Extract the (x, y) coordinate from the center of the cell holding the provided text.  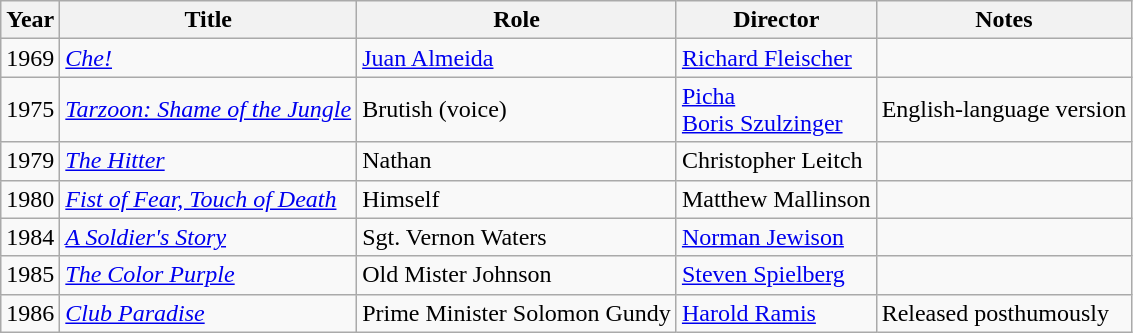
1969 (30, 58)
1975 (30, 110)
Year (30, 20)
Matthew Mallinson (776, 199)
A Soldier's Story (208, 237)
Title (208, 20)
Tarzoon: Shame of the Jungle (208, 110)
The Color Purple (208, 275)
1985 (30, 275)
1986 (30, 313)
Old Mister Johnson (517, 275)
Fist of Fear, Touch of Death (208, 199)
Director (776, 20)
Norman Jewison (776, 237)
Che! (208, 58)
Brutish (voice) (517, 110)
Sgt. Vernon Waters (517, 237)
Christopher Leitch (776, 161)
PichaBoris Szulzinger (776, 110)
Notes (1004, 20)
Steven Spielberg (776, 275)
The Hitter (208, 161)
Himself (517, 199)
Juan Almeida (517, 58)
Prime Minister Solomon Gundy (517, 313)
English-language version (1004, 110)
Club Paradise (208, 313)
Role (517, 20)
1979 (30, 161)
Harold Ramis (776, 313)
Released posthumously (1004, 313)
1980 (30, 199)
Nathan (517, 161)
Richard Fleischer (776, 58)
1984 (30, 237)
